Return the [X, Y] coordinate for the center point of the cell that contains the specified text.  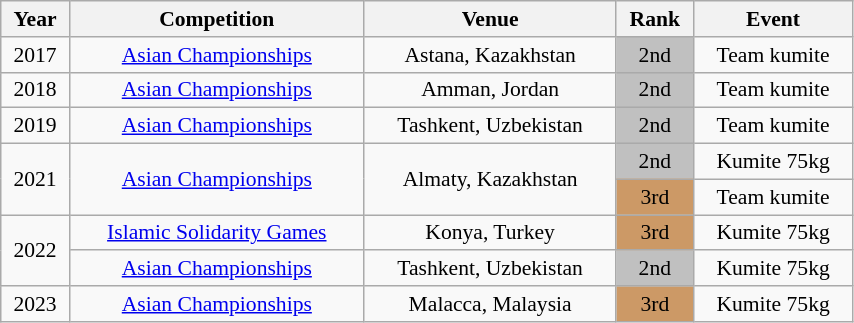
Almaty, Kazakhstan [490, 180]
Event [774, 19]
2023 [36, 304]
Konya, Turkey [490, 233]
Islamic Solidarity Games [216, 233]
2019 [36, 126]
Amman, Jordan [490, 90]
2022 [36, 250]
Rank [655, 19]
Venue [490, 19]
2021 [36, 180]
Competition [216, 19]
2018 [36, 90]
Astana, Kazakhstan [490, 55]
Year [36, 19]
2017 [36, 55]
Malacca, Malaysia [490, 304]
